Locate the cell with the specified text and output its [x, y] center coordinate. 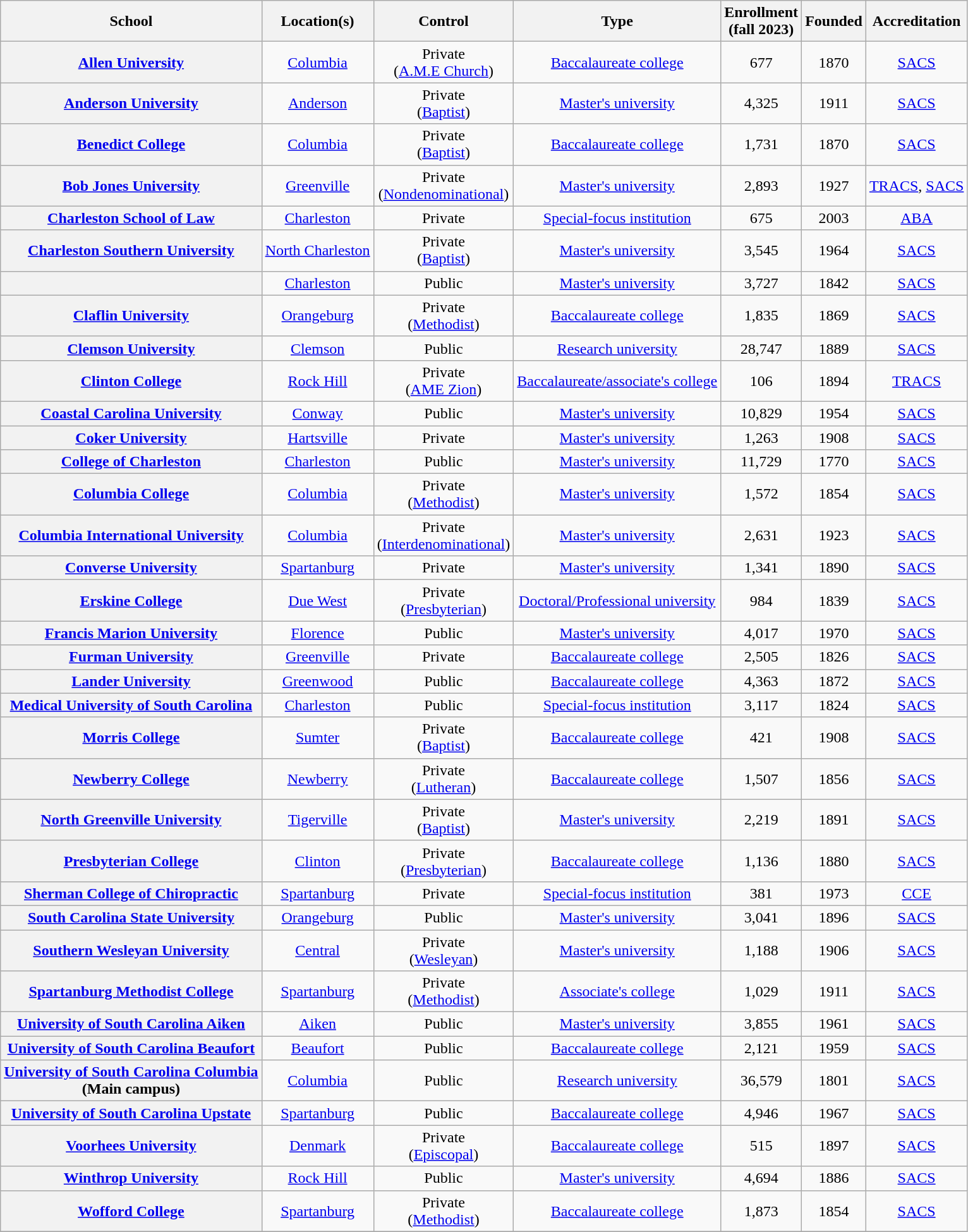
106 [761, 380]
1,507 [761, 778]
1,136 [761, 861]
Private(AME Zion) [444, 380]
Bob Jones University [131, 186]
1959 [834, 1048]
Control [444, 21]
Associate's college [617, 992]
4,694 [761, 1178]
2,505 [761, 657]
Allen University [131, 62]
2,219 [761, 820]
Clemson University [131, 348]
South Carolina State University [131, 917]
10,829 [761, 413]
1896 [834, 917]
Location(s) [317, 21]
1,572 [761, 494]
University of South Carolina Upstate [131, 1113]
Sumter [317, 738]
1842 [834, 283]
3,727 [761, 283]
1964 [834, 250]
1,029 [761, 992]
1923 [834, 536]
Central [317, 950]
1906 [834, 950]
3,545 [761, 250]
1886 [834, 1178]
Private(A.M.E Church) [444, 62]
Anderson University [131, 104]
381 [761, 893]
4,363 [761, 681]
Newberry [317, 778]
Presbyterian College [131, 861]
1967 [834, 1113]
1801 [834, 1080]
984 [761, 600]
1894 [834, 380]
4,946 [761, 1113]
Enrollment(fall 2023) [761, 21]
Private(Lutheran) [444, 778]
2,121 [761, 1048]
Converse University [131, 568]
CCE [916, 893]
1889 [834, 348]
Hartsville [317, 438]
Private(Nondenominational) [444, 186]
3,041 [761, 917]
Tigerville [317, 820]
Francis Marion University [131, 633]
ABA [916, 218]
1,341 [761, 568]
Greenwood [317, 681]
Private(Interdenominational) [444, 536]
Medical University of South Carolina [131, 705]
2,893 [761, 186]
1869 [834, 316]
1970 [834, 633]
421 [761, 738]
North Greenville University [131, 820]
Newberry College [131, 778]
Private(Wesleyan) [444, 950]
Voorhees University [131, 1146]
1856 [834, 778]
36,579 [761, 1080]
University of South Carolina Beaufort [131, 1048]
Florence [317, 633]
3,855 [761, 1024]
2003 [834, 218]
Clinton [317, 861]
Columbia International University [131, 536]
1961 [834, 1024]
1770 [834, 462]
Denmark [317, 1146]
Southern Wesleyan University [131, 950]
Furman University [131, 657]
1,835 [761, 316]
Aiken [317, 1024]
4,017 [761, 633]
Due West [317, 600]
Wofford College [131, 1211]
Claflin University [131, 316]
1973 [834, 893]
Private(Episcopal) [444, 1146]
Columbia College [131, 494]
1,873 [761, 1211]
2,631 [761, 536]
3,117 [761, 705]
Beaufort [317, 1048]
Doctoral/Professional university [617, 600]
11,729 [761, 462]
TRACS, SACS [916, 186]
1839 [834, 600]
1880 [834, 861]
1890 [834, 568]
1,188 [761, 950]
Benedict College [131, 144]
Baccalaureate/associate's college [617, 380]
Sherman College of Chiropractic [131, 893]
Coastal Carolina University [131, 413]
Type [617, 21]
1927 [834, 186]
Accreditation [916, 21]
Lander University [131, 681]
Clinton College [131, 380]
Founded [834, 21]
1,263 [761, 438]
Winthrop University [131, 1178]
675 [761, 218]
1954 [834, 413]
1,731 [761, 144]
University of South Carolina Columbia (Main campus) [131, 1080]
School [131, 21]
677 [761, 62]
Morris College [131, 738]
Conway [317, 413]
1826 [834, 657]
515 [761, 1146]
Charleston School of Law [131, 218]
28,747 [761, 348]
1872 [834, 681]
Clemson [317, 348]
College of Charleston [131, 462]
TRACS [916, 380]
1897 [834, 1146]
North Charleston [317, 250]
Spartanburg Methodist College [131, 992]
University of South Carolina Aiken [131, 1024]
Anderson [317, 104]
4,325 [761, 104]
Erskine College [131, 600]
Charleston Southern University [131, 250]
1824 [834, 705]
1891 [834, 820]
Coker University [131, 438]
